Identify which cell holds the provided text, then report its [X, Y] central coordinate. 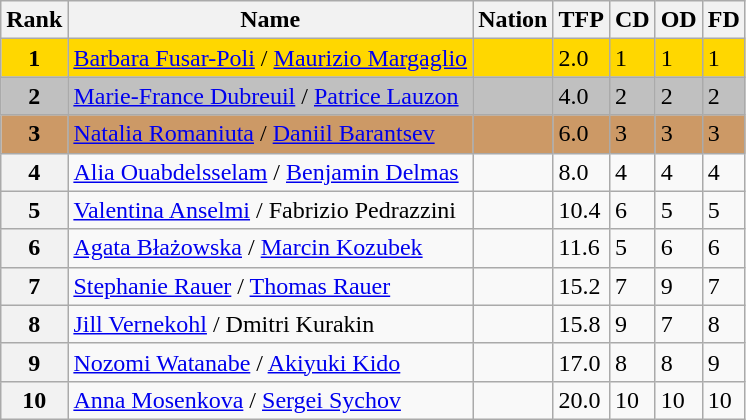
11.6 [581, 248]
Marie-France Dubreuil / Patrice Lauzon [270, 96]
Nation [513, 20]
Barbara Fusar-Poli / Maurizio Margaglio [270, 58]
17.0 [581, 362]
Anna Mosenkova / Sergei Sychov [270, 400]
6.0 [581, 134]
FD [724, 20]
15.8 [581, 324]
Agata Błażowska / Marcin Kozubek [270, 248]
Alia Ouabdelsselam / Benjamin Delmas [270, 172]
Stephanie Rauer / Thomas Rauer [270, 286]
20.0 [581, 400]
Name [270, 20]
TFP [581, 20]
8.0 [581, 172]
Rank [34, 20]
2.0 [581, 58]
Jill Vernekohl / Dmitri Kurakin [270, 324]
4.0 [581, 96]
15.2 [581, 286]
Valentina Anselmi / Fabrizio Pedrazzini [270, 210]
OD [678, 20]
Nozomi Watanabe / Akiyuki Kido [270, 362]
CD [632, 20]
Natalia Romaniuta / Daniil Barantsev [270, 134]
10.4 [581, 210]
